Identify which cell holds the provided text, then report its (X, Y) central coordinate. 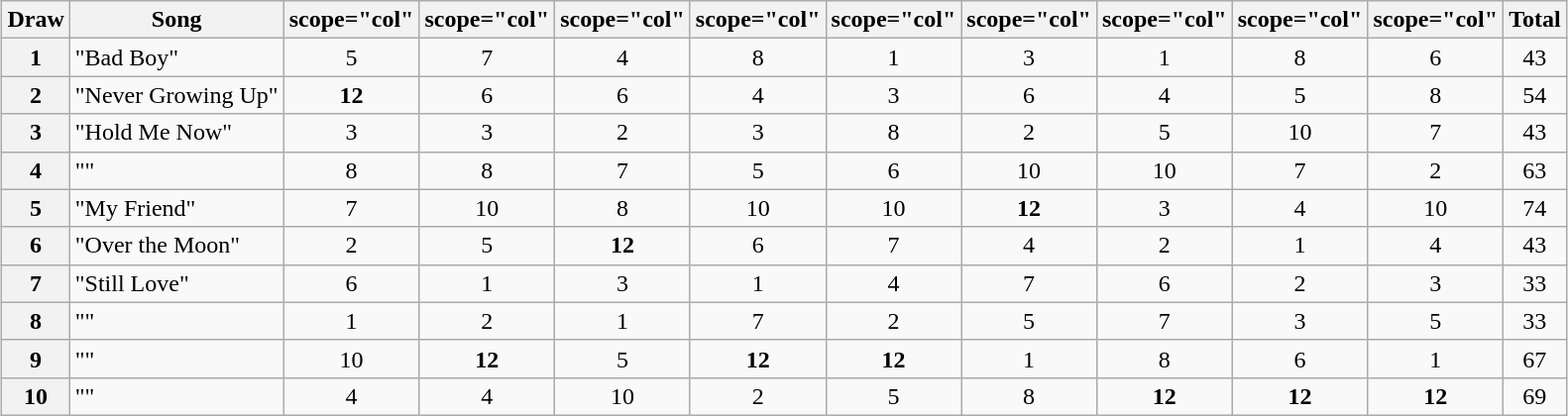
"My Friend" (176, 208)
"Hold Me Now" (176, 133)
"Over the Moon" (176, 246)
Song (176, 20)
"Never Growing Up" (176, 95)
63 (1535, 170)
Total (1535, 20)
69 (1535, 396)
"Still Love" (176, 283)
74 (1535, 208)
"Bad Boy" (176, 57)
9 (36, 359)
54 (1535, 95)
67 (1535, 359)
Draw (36, 20)
